Capture the cell that displays the provided text and extract its (X, Y) central coordinate. 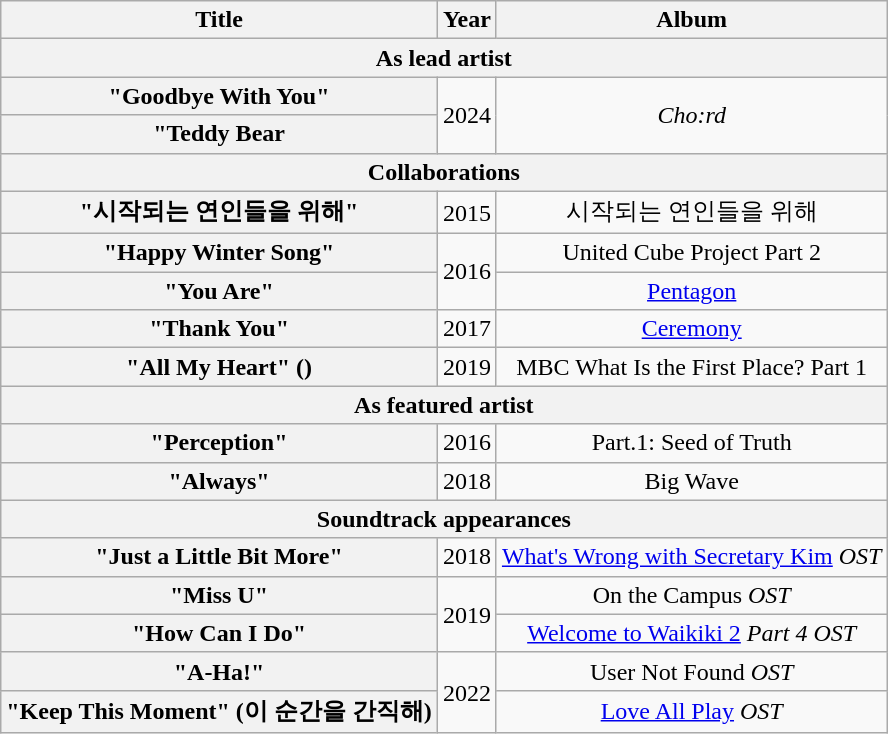
"Perception" (220, 443)
Pentagon (692, 291)
"How Can I Do" (220, 633)
Album (692, 20)
"You Are" (220, 291)
As featured artist (444, 405)
Cho:rd (692, 115)
"Always" (220, 481)
시작되는 연인들을 위해 (692, 212)
United Cube Project Part 2 (692, 253)
"A-Ha!" (220, 671)
Collaborations (444, 172)
"Keep This Moment" (이 순간을 간직해) (220, 712)
2015 (466, 212)
"Happy Winter Song" (220, 253)
2022 (466, 692)
"시작되는 연인들을 위해" (220, 212)
2017 (466, 329)
Part.1: Seed of Truth (692, 443)
"Just a Little Bit More" (220, 557)
"All My Heart" () (220, 367)
MBC What Is the First Place? Part 1 (692, 367)
2024 (466, 115)
"Thank You" (220, 329)
User Not Found OST (692, 671)
"Miss U" (220, 595)
Ceremony (692, 329)
"Teddy Bear (220, 134)
Big Wave (692, 481)
Year (466, 20)
"Goodbye With You" (220, 96)
Love All Play OST (692, 712)
Soundtrack appearances (444, 519)
On the Campus OST (692, 595)
Title (220, 20)
What's Wrong with Secretary Kim OST (692, 557)
Welcome to Waikiki 2 Part 4 OST (692, 633)
As lead artist (444, 58)
